Provide the (x, y) coordinate of the cell's center where the given text is located.  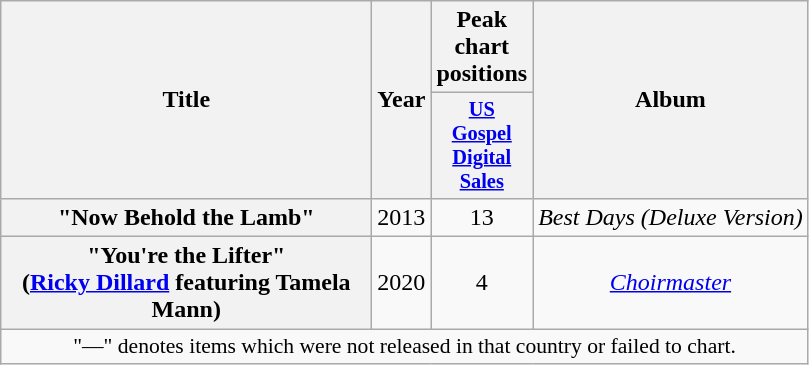
13 (482, 217)
"You're the Lifter" (Ricky Dillard featuring Tamela Mann) (186, 283)
USGospelDigitalSales (482, 146)
Best Days (Deluxe Version) (671, 217)
Title (186, 100)
Album (671, 100)
Choirmaster (671, 283)
Year (402, 100)
"Now Behold the Lamb" (186, 217)
2020 (402, 283)
4 (482, 283)
Peak chart positions (482, 47)
"—" denotes items which were not released in that country or failed to chart. (405, 347)
2013 (402, 217)
